For the text-containing cell, return its midpoint in [X, Y] coordinate format. 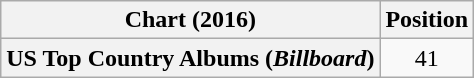
US Top Country Albums (Billboard) [190, 58]
Chart (2016) [190, 20]
Position [427, 20]
41 [427, 58]
